Locate the cell with the specified text and output its [x, y] center coordinate. 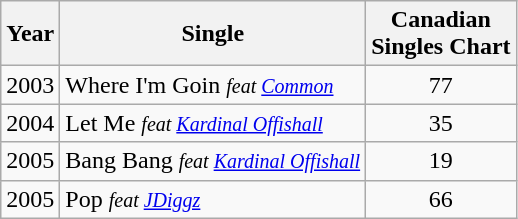
Year [30, 34]
Bang Bang feat Kardinal Offishall [213, 161]
CanadianSingles Chart [441, 34]
2003 [30, 85]
Where I'm Goin feat Common [213, 85]
77 [441, 85]
66 [441, 199]
Pop feat JDiggz [213, 199]
2004 [30, 123]
Let Me feat Kardinal Offishall [213, 123]
Single [213, 34]
19 [441, 161]
35 [441, 123]
